For the text-containing cell, return its midpoint in (X, Y) coordinate format. 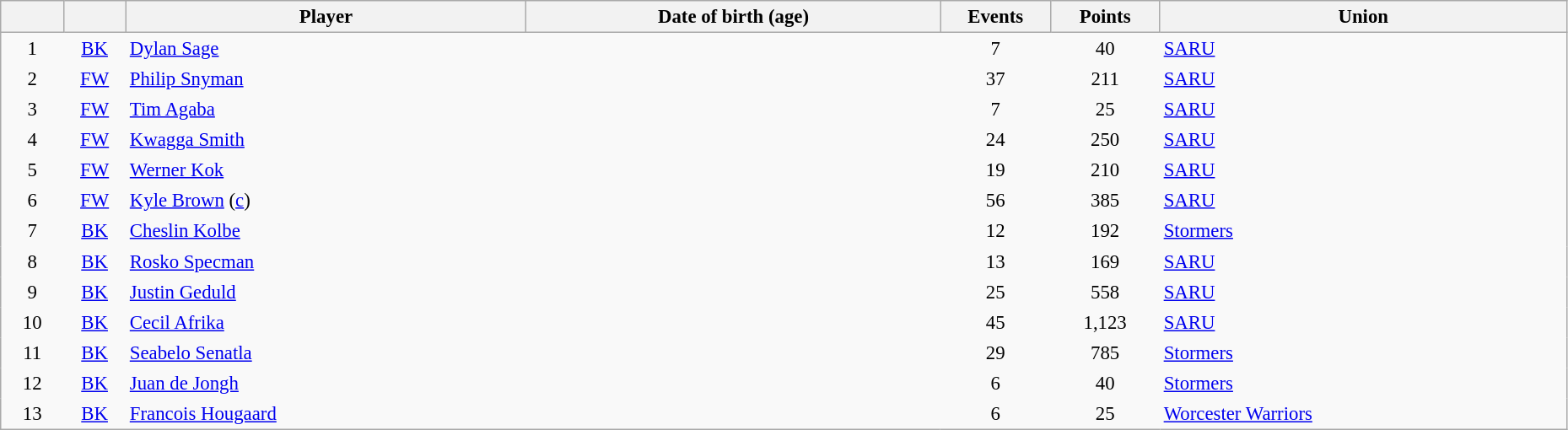
558 (1105, 292)
Kyle Brown (c) (326, 201)
785 (1105, 352)
4 (32, 140)
Worcester Warriors (1363, 413)
Juan de Jongh (326, 383)
Player (326, 17)
Kwagga Smith (326, 140)
24 (995, 140)
385 (1105, 201)
Werner Kok (326, 170)
2 (32, 78)
56 (995, 201)
Union (1363, 17)
Cheslin Kolbe (326, 231)
37 (995, 78)
29 (995, 352)
211 (1105, 78)
Francois Hougaard (326, 413)
Events (995, 17)
45 (995, 322)
210 (1105, 170)
1 (32, 49)
5 (32, 170)
250 (1105, 140)
Cecil Afrika (326, 322)
Dylan Sage (326, 49)
19 (995, 170)
Tim Agaba (326, 109)
Seabelo Senatla (326, 352)
10 (32, 322)
11 (32, 352)
Philip Snyman (326, 78)
Date of birth (age) (734, 17)
8 (32, 261)
9 (32, 292)
Points (1105, 17)
1,123 (1105, 322)
192 (1105, 231)
3 (32, 109)
Rosko Specman (326, 261)
Justin Geduld (326, 292)
169 (1105, 261)
